Return [x, y] of the center of cell containing provided text 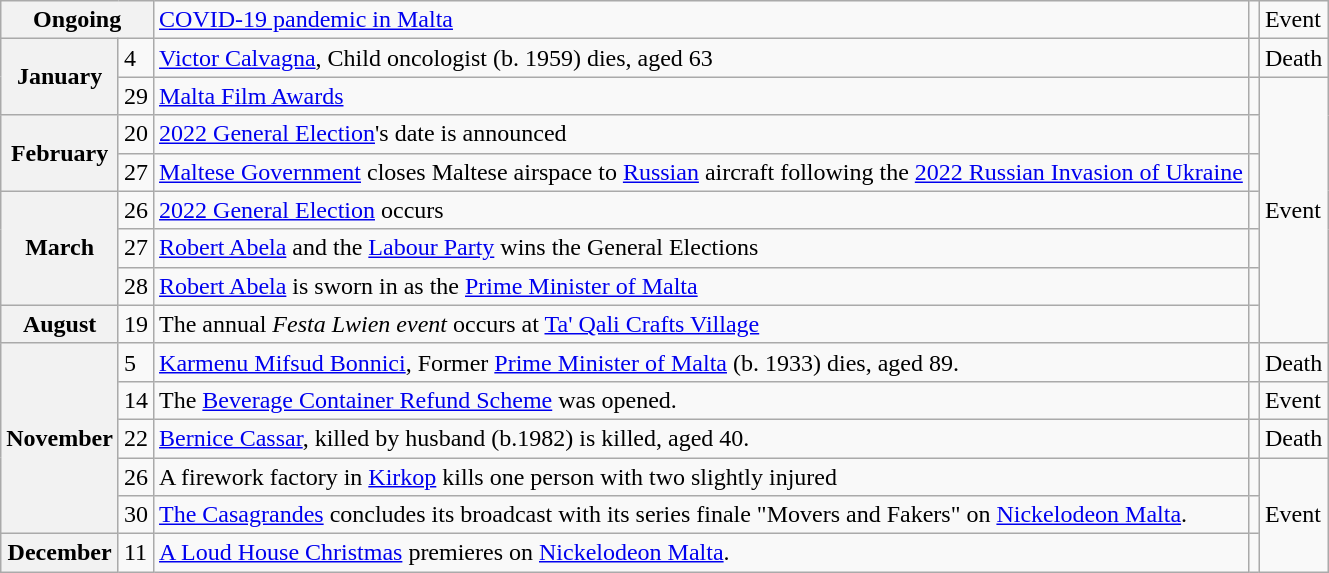
Robert Abela is sworn in as the Prime Minister of Malta [702, 286]
The Casagrandes concludes its broadcast with its series finale "Movers and Fakers" on Nickelodeon Malta. [702, 515]
2022 General Election's date is announced [702, 134]
11 [136, 553]
A Loud House Christmas premieres on Nickelodeon Malta. [702, 553]
November [60, 438]
December [60, 553]
19 [136, 324]
Karmenu Mifsud Bonnici, Former Prime Minister of Malta (b. 1933) dies, aged 89. [702, 362]
Bernice Cassar, killed by husband (b.1982) is killed, aged 40. [702, 438]
14 [136, 400]
2022 General Election occurs [702, 210]
Robert Abela and the Labour Party wins the General Elections [702, 248]
January [60, 77]
Malta Film Awards [702, 96]
COVID-19 pandemic in Malta [702, 20]
28 [136, 286]
March [60, 248]
29 [136, 96]
A firework factory in Kirkop kills one person with two slightly injured [702, 477]
5 [136, 362]
The annual Festa Lwien event occurs at Ta' Qali Crafts Village [702, 324]
Maltese Government closes Maltese airspace to Russian aircraft following the 2022 Russian Invasion of Ukraine [702, 172]
20 [136, 134]
22 [136, 438]
February [60, 153]
Victor Calvagna, Child oncologist (b. 1959) dies, aged 63 [702, 58]
August [60, 324]
The Beverage Container Refund Scheme was opened. [702, 400]
4 [136, 58]
30 [136, 515]
Ongoing [78, 20]
